Return [x, y] of the center of cell containing provided text 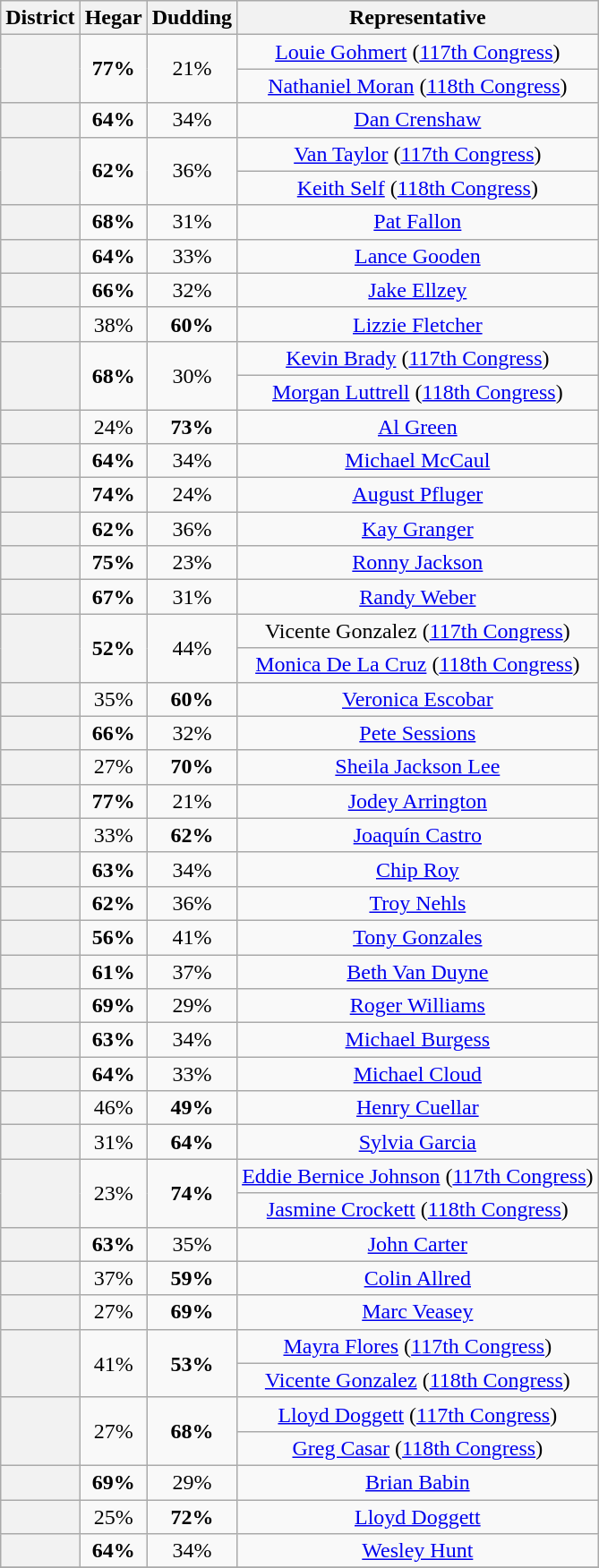
Veronica Escobar [417, 699]
Wesley Hunt [417, 1551]
Hegar [113, 18]
August Pfluger [417, 495]
49% [192, 1108]
Van Taylor (117th Congress) [417, 154]
Dan Crenshaw [417, 120]
Michael Cloud [417, 1074]
56% [113, 937]
Roger Williams [417, 1006]
Jake Ellzey [417, 290]
52% [113, 648]
Pete Sessions [417, 733]
72% [192, 1517]
Al Green [417, 427]
Vicente Gonzalez (118th Congress) [417, 1380]
Greg Casar (118th Congress) [417, 1448]
Keith Self (118th Congress) [417, 188]
Chip Roy [417, 869]
38% [113, 324]
Marc Veasey [417, 1312]
Jasmine Crockett (118th Congress) [417, 1210]
Sheila Jackson Lee [417, 767]
Dudding [192, 18]
70% [192, 767]
Beth Van Duyne [417, 971]
Pat Fallon [417, 222]
Lloyd Doggett (117th Congress) [417, 1414]
25% [113, 1517]
Colin Allred [417, 1278]
Nathaniel Moran (118th Congress) [417, 86]
Lance Gooden [417, 256]
46% [113, 1108]
53% [192, 1363]
Eddie Bernice Johnson (117th Congress) [417, 1176]
John Carter [417, 1244]
Mayra Flores (117th Congress) [417, 1346]
Monica De La Cruz (118th Congress) [417, 665]
Vicente Gonzalez (117th Congress) [417, 631]
Lizzie Fletcher [417, 324]
44% [192, 648]
30% [192, 375]
Jodey Arrington [417, 801]
Joaquín Castro [417, 835]
67% [113, 597]
Randy Weber [417, 597]
Tony Gonzales [417, 937]
Sylvia Garcia [417, 1142]
Louie Gohmert (117th Congress) [417, 52]
Brian Babin [417, 1482]
59% [192, 1278]
Morgan Luttrell (118th Congress) [417, 392]
61% [113, 971]
Troy Nehls [417, 903]
75% [113, 563]
Henry Cuellar [417, 1108]
Ronny Jackson [417, 563]
Michael McCaul [417, 461]
Kay Granger [417, 529]
District [40, 18]
73% [192, 427]
Michael Burgess [417, 1040]
Lloyd Doggett [417, 1517]
Representative [417, 18]
Kevin Brady (117th Congress) [417, 358]
